From the cell containing the given text, extract its center point as [x, y] coordinate. 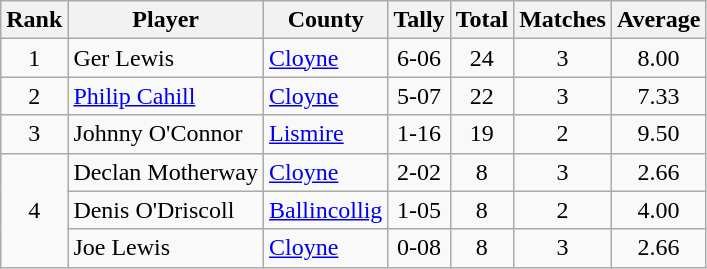
Total [482, 20]
Denis O'Driscoll [166, 210]
4.00 [658, 210]
Joe Lewis [166, 248]
Average [658, 20]
1-05 [419, 210]
Philip Cahill [166, 96]
Tally [419, 20]
Player [166, 20]
5-07 [419, 96]
1 [34, 58]
19 [482, 134]
2-02 [419, 172]
1-16 [419, 134]
Ger Lewis [166, 58]
6-06 [419, 58]
Declan Motherway [166, 172]
4 [34, 210]
Ballincollig [326, 210]
9.50 [658, 134]
Lismire [326, 134]
Rank [34, 20]
County [326, 20]
Matches [563, 20]
8.00 [658, 58]
0-08 [419, 248]
24 [482, 58]
22 [482, 96]
Johnny O'Connor [166, 134]
7.33 [658, 96]
